For the text-containing cell, return its midpoint in (X, Y) coordinate format. 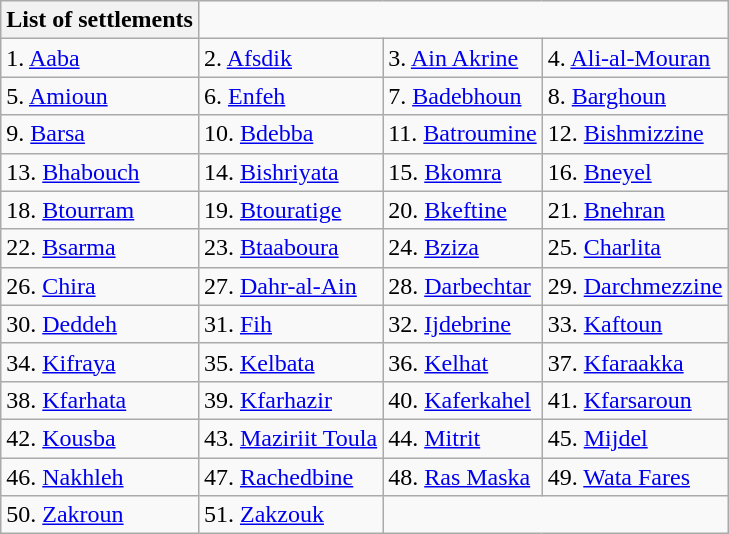
51. Zakzouk (290, 515)
48. Ras Maska (462, 477)
List of settlements (100, 20)
49. Wata Fares (635, 477)
21. Bnehran (635, 210)
37. Kfaraakka (635, 362)
20. Bkeftine (462, 210)
6. Enfeh (290, 96)
18. Btourram (100, 210)
44. Mitrit (462, 438)
50. Zakroun (100, 515)
28. Darbechtar (462, 286)
33. Kaftoun (635, 324)
19. Btouratige (290, 210)
15. Bkomra (462, 172)
23. Btaaboura (290, 248)
8. Barghoun (635, 96)
25. Charlita (635, 248)
36. Kelhat (462, 362)
30. Deddeh (100, 324)
12. Bishmizzine (635, 134)
14. Bishriyata (290, 172)
31. Fih (290, 324)
16. Bneyel (635, 172)
3. Ain Akrine (462, 58)
43. Maziriit Toula (290, 438)
46. Nakhleh (100, 477)
26. Chira (100, 286)
5. Amioun (100, 96)
24. Bziza (462, 248)
27. Dahr-al-Ain (290, 286)
45. Mijdel (635, 438)
9. Barsa (100, 134)
7. Badebhoun (462, 96)
13. Bhabouch (100, 172)
39. Kfarhazir (290, 400)
11. Batroumine (462, 134)
42. Kousba (100, 438)
2. Afsdik (290, 58)
10. Bdebba (290, 134)
22. Bsarma (100, 248)
32. Ijdebrine (462, 324)
4. Ali-al-Mouran (635, 58)
34. Kifraya (100, 362)
41. Kfarsaroun (635, 400)
1. Aaba (100, 58)
40. Kaferkahel (462, 400)
38. Kfarhata (100, 400)
47. Rachedbine (290, 477)
29. Darchmezzine (635, 286)
35. Kelbata (290, 362)
